Determine the (X, Y) coordinate at the center of the cell enclosing the given text.  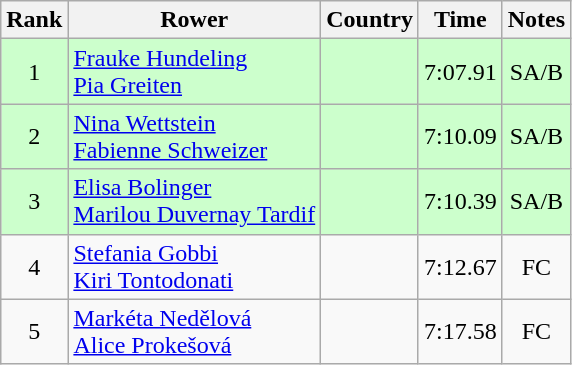
7:12.67 (460, 266)
Frauke HundelingPia Greiten (194, 72)
7:10.39 (460, 202)
Rower (194, 20)
7:10.09 (460, 136)
Time (460, 20)
5 (34, 332)
1 (34, 72)
2 (34, 136)
7:07.91 (460, 72)
Notes (536, 20)
Country (370, 20)
Elisa BolingerMarilou Duvernay Tardif (194, 202)
Stefania GobbiKiri Tontodonati (194, 266)
7:17.58 (460, 332)
Nina WettsteinFabienne Schweizer (194, 136)
4 (34, 266)
Markéta NedělováAlice Prokešová (194, 332)
3 (34, 202)
Rank (34, 20)
